Locate the cell with the specified text and output its [X, Y] center coordinate. 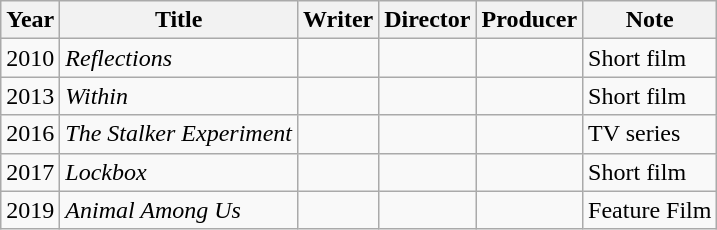
2019 [30, 210]
2017 [30, 172]
Note [650, 20]
Animal Among Us [179, 210]
Title [179, 20]
2013 [30, 96]
Writer [338, 20]
Year [30, 20]
Within [179, 96]
Feature Film [650, 210]
2010 [30, 58]
TV series [650, 134]
The Stalker Experiment [179, 134]
Reflections [179, 58]
Director [428, 20]
Producer [530, 20]
2016 [30, 134]
Lockbox [179, 172]
